Locate the cell with the specified text and output its [X, Y] center coordinate. 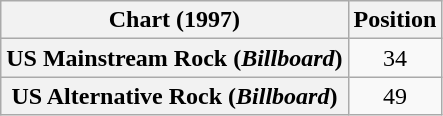
US Mainstream Rock (Billboard) [174, 58]
34 [395, 58]
US Alternative Rock (Billboard) [174, 96]
Chart (1997) [174, 20]
49 [395, 96]
Position [395, 20]
